Output the (x, y) coordinate of the center of the cell containing the given text.  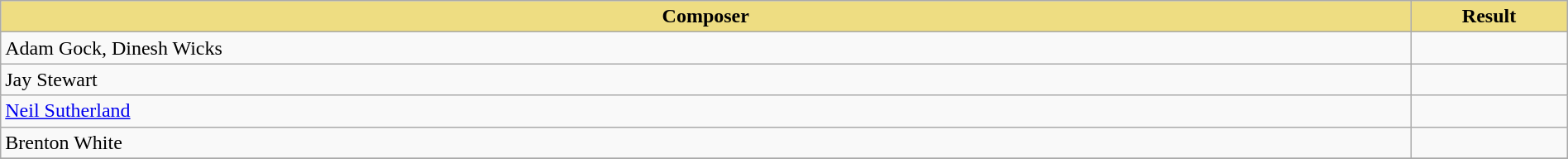
Brenton White (706, 142)
Jay Stewart (706, 79)
Adam Gock, Dinesh Wicks (706, 48)
Composer (706, 17)
Neil Sutherland (706, 111)
Result (1489, 17)
